Search for the cell housing the specified text and yield its (X, Y) center coordinate. 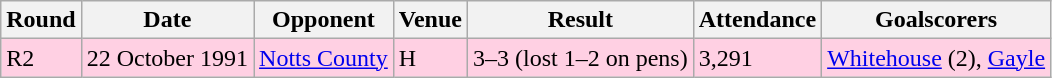
Round (41, 20)
Result (581, 20)
Whitehouse (2), Gayle (936, 58)
3–3 (lost 1–2 on pens) (581, 58)
Notts County (324, 58)
Goalscorers (936, 20)
3,291 (757, 58)
R2 (41, 58)
22 October 1991 (167, 58)
H (430, 58)
Venue (430, 20)
Opponent (324, 20)
Date (167, 20)
Attendance (757, 20)
